Capture the cell that displays the provided text and extract its [X, Y] central coordinate. 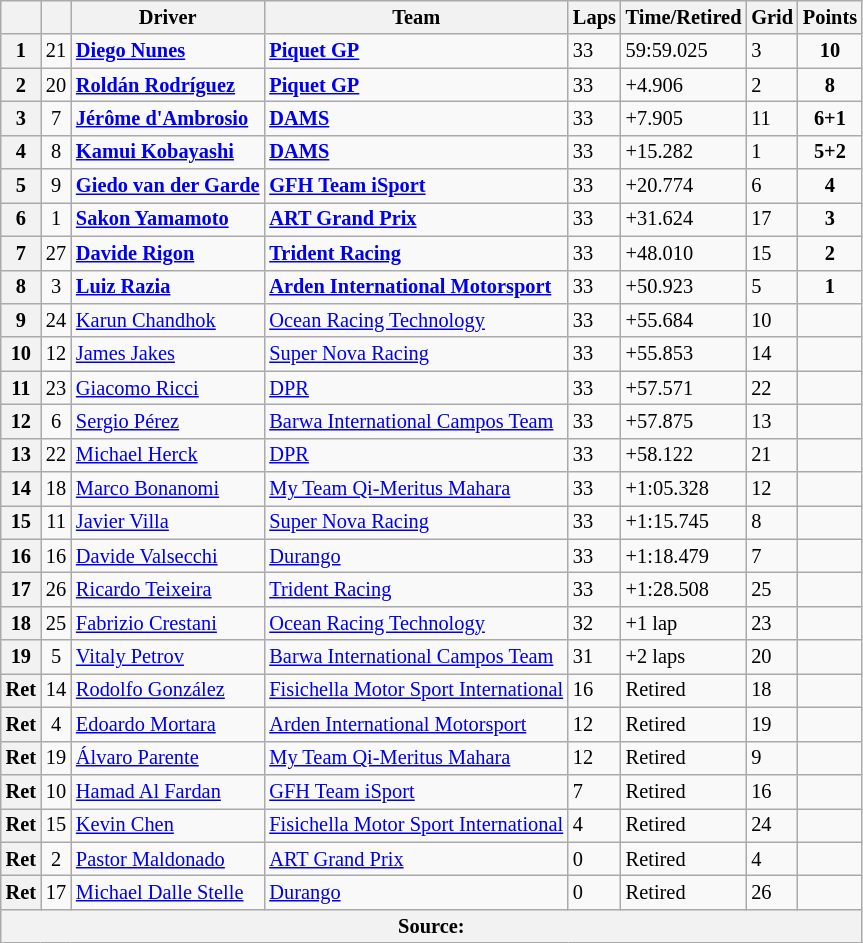
James Jakes [168, 354]
+1:18.479 [684, 556]
Rodolfo González [168, 690]
Davide Rigon [168, 253]
Pastor Maldonado [168, 859]
+58.122 [684, 455]
+1:15.745 [684, 522]
Time/Retired [684, 17]
+57.875 [684, 421]
Grid [772, 17]
Davide Valsecchi [168, 556]
Hamad Al Fardan [168, 791]
6+1 [830, 118]
+4.906 [684, 85]
27 [56, 253]
Sergio Pérez [168, 421]
Marco Bonanomi [168, 489]
Edoardo Mortara [168, 724]
Giacomo Ricci [168, 388]
Giedo van der Garde [168, 186]
31 [594, 657]
Javier Villa [168, 522]
+48.010 [684, 253]
+55.684 [684, 320]
Source: [432, 926]
Vitaly Petrov [168, 657]
+1:28.508 [684, 589]
Roldán Rodríguez [168, 85]
Diego Nunes [168, 51]
+1 lap [684, 623]
Laps [594, 17]
+15.282 [684, 152]
Driver [168, 17]
Karun Chandhok [168, 320]
5+2 [830, 152]
Luiz Razia [168, 287]
+1:05.328 [684, 489]
Team [416, 17]
+55.853 [684, 354]
+50.923 [684, 287]
Kamui Kobayashi [168, 152]
Fabrizio Crestani [168, 623]
Michael Dalle Stelle [168, 892]
+2 laps [684, 657]
Ricardo Teixeira [168, 589]
Points [830, 17]
Michael Herck [168, 455]
+31.624 [684, 219]
+57.571 [684, 388]
Jérôme d'Ambrosio [168, 118]
32 [594, 623]
Álvaro Parente [168, 758]
Sakon Yamamoto [168, 219]
59:59.025 [684, 51]
Kevin Chen [168, 825]
+20.774 [684, 186]
+7.905 [684, 118]
